Detect which cell encompasses the target text, then output its (x, y) center coordinate. 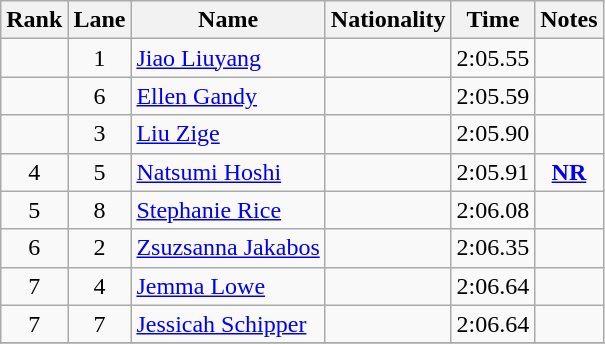
2:05.91 (493, 172)
2 (100, 248)
Name (228, 20)
2:05.55 (493, 58)
Jiao Liuyang (228, 58)
NR (569, 172)
Lane (100, 20)
Natsumi Hoshi (228, 172)
2:06.35 (493, 248)
8 (100, 210)
Liu Zige (228, 134)
Nationality (388, 20)
Notes (569, 20)
Stephanie Rice (228, 210)
3 (100, 134)
Ellen Gandy (228, 96)
Rank (34, 20)
2:05.90 (493, 134)
Jemma Lowe (228, 286)
1 (100, 58)
2:06.08 (493, 210)
Zsuzsanna Jakabos (228, 248)
Jessicah Schipper (228, 324)
2:05.59 (493, 96)
Time (493, 20)
